Scan for the cell matching the given text and deliver its [x, y] coordinate at center. 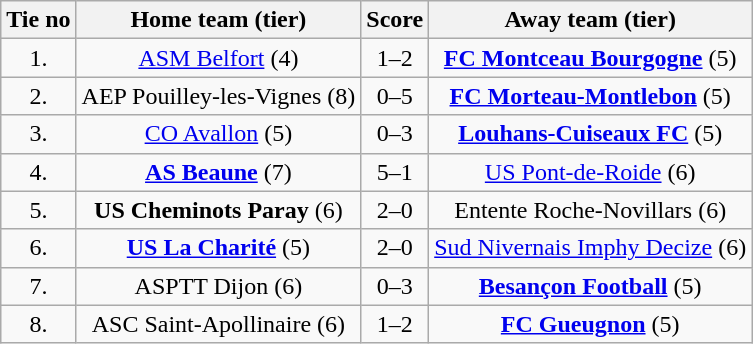
FC Gueugnon (5) [590, 324]
Entente Roche-Novillars (6) [590, 210]
ASC Saint-Apollinaire (6) [218, 324]
US Pont-de-Roide (6) [590, 172]
FC Morteau-Montlebon (5) [590, 96]
7. [38, 286]
2. [38, 96]
US Cheminots Paray (6) [218, 210]
Home team (tier) [218, 20]
Away team (tier) [590, 20]
4. [38, 172]
ASM Belfort (4) [218, 58]
Sud Nivernais Imphy Decize (6) [590, 248]
AS Beaune (7) [218, 172]
3. [38, 134]
0–5 [395, 96]
Besançon Football (5) [590, 286]
Score [395, 20]
AEP Pouilley-les-Vignes (8) [218, 96]
6. [38, 248]
8. [38, 324]
CO Avallon (5) [218, 134]
1. [38, 58]
FC Montceau Bourgogne (5) [590, 58]
Louhans-Cuiseaux FC (5) [590, 134]
Tie no [38, 20]
ASPTT Dijon (6) [218, 286]
US La Charité (5) [218, 248]
5. [38, 210]
5–1 [395, 172]
